Provide the [x, y] coordinate of the cell's center where the given text is located.  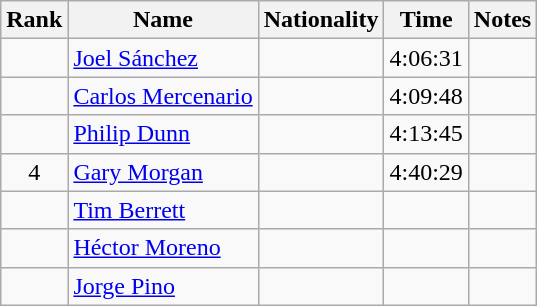
Tim Berrett [163, 210]
4 [34, 172]
Nationality [321, 20]
4:09:48 [426, 96]
Philip Dunn [163, 134]
Name [163, 20]
4:40:29 [426, 172]
Gary Morgan [163, 172]
Rank [34, 20]
Time [426, 20]
4:06:31 [426, 58]
Joel Sánchez [163, 58]
Notes [502, 20]
Jorge Pino [163, 286]
Carlos Mercenario [163, 96]
Héctor Moreno [163, 248]
4:13:45 [426, 134]
